Return the (X, Y) coordinate for the center point of the cell that contains the specified text.  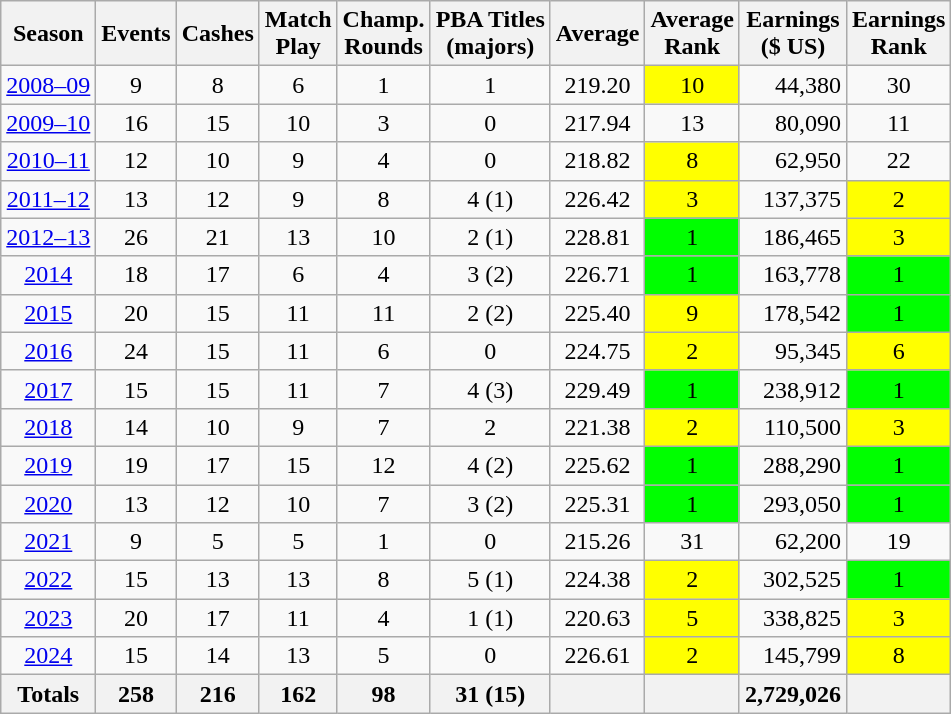
24 (136, 351)
2020 (48, 503)
293,050 (792, 503)
225.31 (598, 503)
31 (692, 542)
226.61 (598, 656)
4 (2) (490, 465)
220.63 (598, 618)
44,380 (792, 85)
238,912 (792, 389)
2015 (48, 313)
1 (1) (490, 618)
2012–13 (48, 237)
225.40 (598, 313)
2018 (48, 427)
137,375 (792, 199)
2008–09 (48, 85)
2 (2) (490, 313)
2009–10 (48, 123)
2024 (48, 656)
22 (899, 161)
229.49 (598, 389)
AverageRank (692, 34)
Average (598, 34)
186,465 (792, 237)
219.20 (598, 85)
21 (218, 237)
215.26 (598, 542)
162 (298, 694)
2017 (48, 389)
226.42 (598, 199)
2010–11 (48, 161)
226.71 (598, 275)
26 (136, 237)
224.38 (598, 580)
16 (136, 123)
225.62 (598, 465)
EarningsRank (899, 34)
31 (15) (490, 694)
30 (899, 85)
62,950 (792, 161)
62,200 (792, 542)
228.81 (598, 237)
218.82 (598, 161)
163,778 (792, 275)
110,500 (792, 427)
2019 (48, 465)
4 (1) (490, 199)
MatchPlay (298, 34)
95,345 (792, 351)
18 (136, 275)
302,525 (792, 580)
288,290 (792, 465)
Events (136, 34)
2022 (48, 580)
2014 (48, 275)
178,542 (792, 313)
Champ.Rounds (384, 34)
Totals (48, 694)
2016 (48, 351)
258 (136, 694)
2011–12 (48, 199)
216 (218, 694)
Season (48, 34)
224.75 (598, 351)
2023 (48, 618)
2,729,026 (792, 694)
338,825 (792, 618)
217.94 (598, 123)
145,799 (792, 656)
4 (3) (490, 389)
98 (384, 694)
Cashes (218, 34)
2021 (48, 542)
221.38 (598, 427)
Earnings($ US) (792, 34)
80,090 (792, 123)
2 (1) (490, 237)
5 (1) (490, 580)
PBA Titles(majors) (490, 34)
